Locate the cell with the specified text and output its [X, Y] center coordinate. 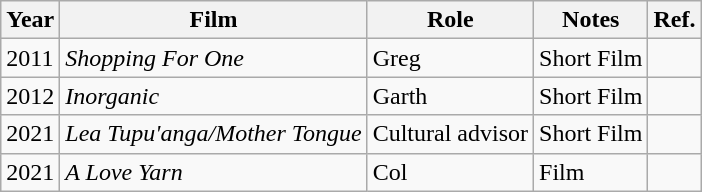
Garth [450, 96]
Col [450, 172]
Inorganic [214, 96]
Cultural advisor [450, 134]
Ref. [674, 20]
2012 [30, 96]
Shopping For One [214, 58]
Notes [591, 20]
Year [30, 20]
Role [450, 20]
Greg [450, 58]
Lea Tupu'anga/Mother Tongue [214, 134]
2011 [30, 58]
A Love Yarn [214, 172]
